Detect which cell encompasses the target text, then output its [X, Y] center coordinate. 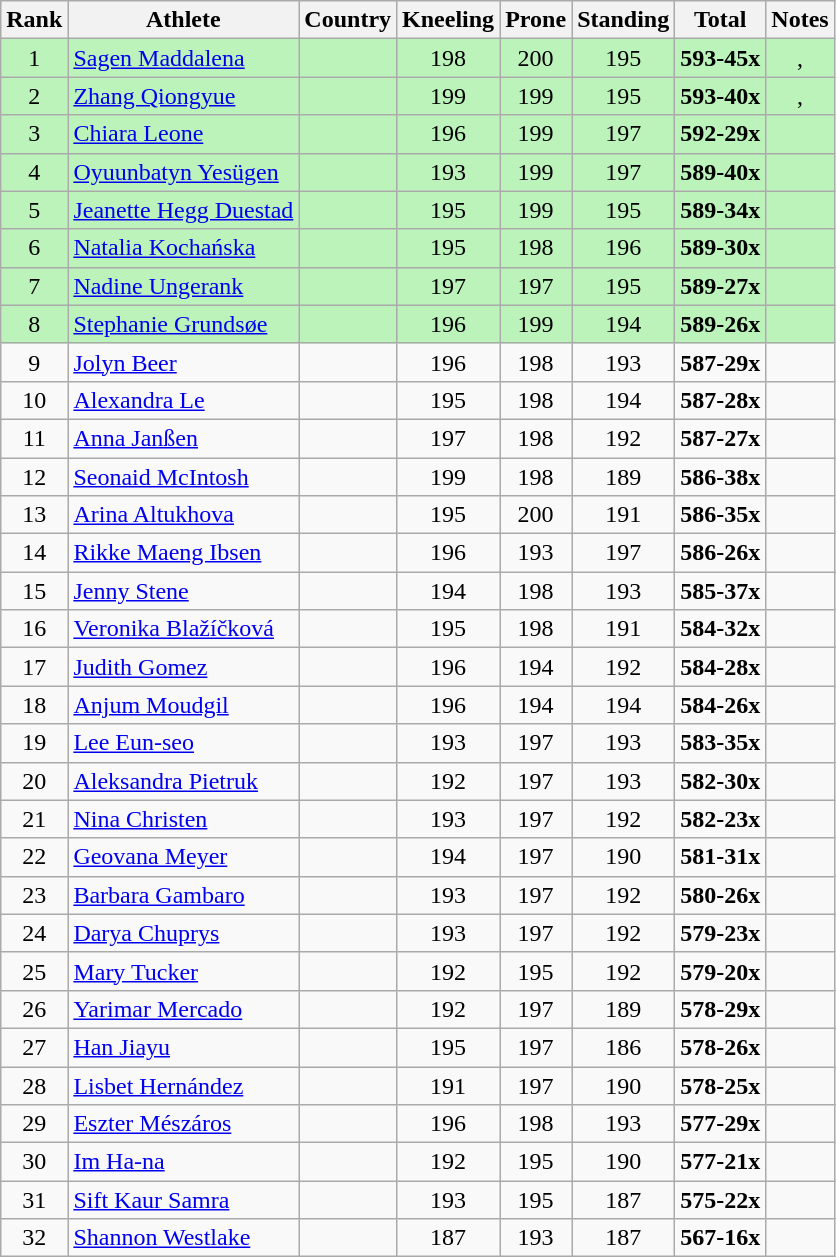
Natalia Kochańska [184, 248]
577-21x [720, 1162]
578-25x [720, 1085]
Rikke Maeng Ibsen [184, 553]
26 [34, 1009]
4 [34, 172]
578-29x [720, 1009]
584-32x [720, 629]
28 [34, 1085]
1 [34, 58]
31 [34, 1200]
Jeanette Hegg Duestad [184, 210]
584-28x [720, 667]
Han Jiayu [184, 1047]
587-29x [720, 362]
Sift Kaur Samra [184, 1200]
Eszter Mészáros [184, 1124]
11 [34, 438]
Mary Tucker [184, 971]
587-28x [720, 400]
Lisbet Hernández [184, 1085]
Oyuunbatyn Yesügen [184, 172]
583-35x [720, 743]
7 [34, 286]
Darya Chuprys [184, 933]
579-20x [720, 971]
589-26x [720, 324]
582-30x [720, 781]
Anna Janßen [184, 438]
586-26x [720, 553]
32 [34, 1238]
Athlete [184, 20]
19 [34, 743]
186 [624, 1047]
25 [34, 971]
Rank [34, 20]
Alexandra Le [184, 400]
Stephanie Grundsøe [184, 324]
Lee Eun-seo [184, 743]
586-38x [720, 477]
13 [34, 515]
577-29x [720, 1124]
9 [34, 362]
Total [720, 20]
592-29x [720, 134]
586-35x [720, 515]
Aleksandra Pietruk [184, 781]
Jolyn Beer [184, 362]
16 [34, 629]
589-30x [720, 248]
Country [348, 20]
3 [34, 134]
22 [34, 857]
Jenny Stene [184, 591]
Nadine Ungerank [184, 286]
Geovana Meyer [184, 857]
20 [34, 781]
Barbara Gambaro [184, 895]
Zhang Qiongyue [184, 96]
18 [34, 705]
23 [34, 895]
30 [34, 1162]
581-31x [720, 857]
Kneeling [448, 20]
2 [34, 96]
589-34x [720, 210]
21 [34, 819]
593-40x [720, 96]
580-26x [720, 895]
Sagen Maddalena [184, 58]
575-22x [720, 1200]
Shannon Westlake [184, 1238]
589-40x [720, 172]
8 [34, 324]
Veronika Blažíčková [184, 629]
584-26x [720, 705]
12 [34, 477]
Prone [536, 20]
27 [34, 1047]
Notes [800, 20]
Arina Altukhova [184, 515]
Seonaid McIntosh [184, 477]
Yarimar Mercado [184, 1009]
14 [34, 553]
579-23x [720, 933]
15 [34, 591]
585-37x [720, 591]
593-45x [720, 58]
29 [34, 1124]
Nina Christen [184, 819]
Im Ha-na [184, 1162]
Chiara Leone [184, 134]
24 [34, 933]
Judith Gomez [184, 667]
578-26x [720, 1047]
5 [34, 210]
582-23x [720, 819]
567-16x [720, 1238]
Standing [624, 20]
Anjum Moudgil [184, 705]
589-27x [720, 286]
587-27x [720, 438]
6 [34, 248]
17 [34, 667]
10 [34, 400]
